Return (X, Y) of the center of cell containing provided text 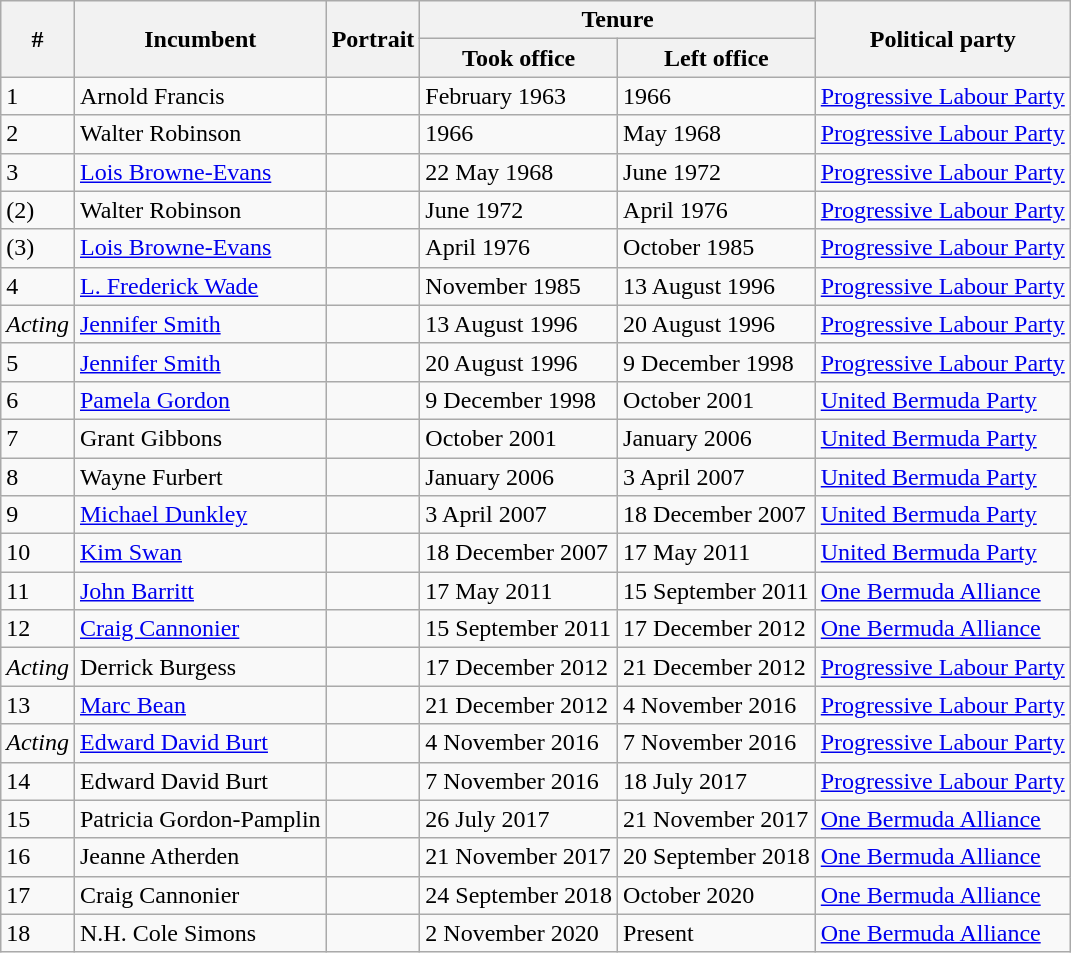
10 (38, 553)
18 (38, 933)
3 (38, 172)
Arnold Francis (200, 96)
Michael Dunkley (200, 515)
Jeanne Atherden (200, 857)
16 (38, 857)
Left office (717, 58)
18 July 2017 (717, 781)
October 1985 (717, 248)
Incumbent (200, 39)
Kim Swan (200, 553)
7 (38, 438)
6 (38, 400)
12 (38, 629)
Grant Gibbons (200, 438)
Portrait (373, 39)
24 September 2018 (519, 895)
13 (38, 705)
20 September 2018 (717, 857)
February 1963 (519, 96)
9 (38, 515)
Present (717, 933)
Political party (942, 39)
5 (38, 362)
Derrick Burgess (200, 667)
2 November 2020 (519, 933)
1 (38, 96)
Wayne Furbert (200, 477)
11 (38, 591)
May 1968 (717, 134)
Took office (519, 58)
(2) (38, 210)
John Barritt (200, 591)
14 (38, 781)
N.H. Cole Simons (200, 933)
Patricia Gordon-Pamplin (200, 819)
2 (38, 134)
4 (38, 286)
(3) (38, 248)
17 (38, 895)
Pamela Gordon (200, 400)
26 July 2017 (519, 819)
November 1985 (519, 286)
# (38, 39)
Tenure (618, 20)
15 (38, 819)
L. Frederick Wade (200, 286)
22 May 1968 (519, 172)
Marc Bean (200, 705)
8 (38, 477)
October 2020 (717, 895)
